Output the [X, Y] coordinate of the center of the cell containing the given text.  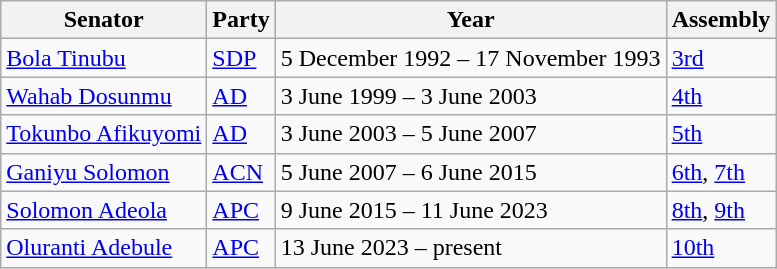
Party [241, 20]
Solomon Adeola [104, 210]
Assembly [721, 20]
SDP [241, 58]
Senator [104, 20]
5 December 1992 – 17 November 1993 [470, 58]
Year [470, 20]
10th [721, 248]
Ganiyu Solomon [104, 172]
8th, 9th [721, 210]
Bola Tinubu [104, 58]
4th [721, 96]
ACN [241, 172]
9 June 2015 – 11 June 2023 [470, 210]
5th [721, 134]
6th, 7th [721, 172]
5 June 2007 – 6 June 2015 [470, 172]
3 June 2003 – 5 June 2007 [470, 134]
Tokunbo Afikuyomi [104, 134]
3 June 1999 – 3 June 2003 [470, 96]
3rd [721, 58]
Wahab Dosunmu [104, 96]
Oluranti Adebule [104, 248]
13 June 2023 – present [470, 248]
